Return the [x, y] coordinate for the center point of the cell that contains the specified text.  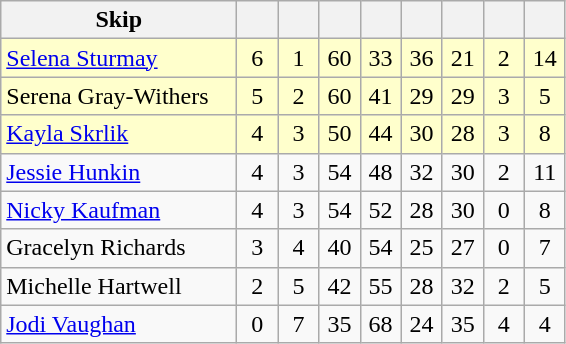
41 [380, 96]
Jodi Vaughan [119, 324]
36 [422, 58]
33 [380, 58]
Serena Gray-Withers [119, 96]
11 [544, 172]
Selena Sturmay [119, 58]
6 [258, 58]
25 [422, 248]
68 [380, 324]
Nicky Kaufman [119, 210]
1 [298, 58]
Jessie Hunkin [119, 172]
27 [462, 248]
50 [340, 134]
42 [340, 286]
52 [380, 210]
14 [544, 58]
48 [380, 172]
Gracelyn Richards [119, 248]
21 [462, 58]
Skip [119, 20]
44 [380, 134]
55 [380, 286]
24 [422, 324]
Kayla Skrlik [119, 134]
40 [340, 248]
Michelle Hartwell [119, 286]
